Output the (x, y) coordinate of the center of the cell containing the given text.  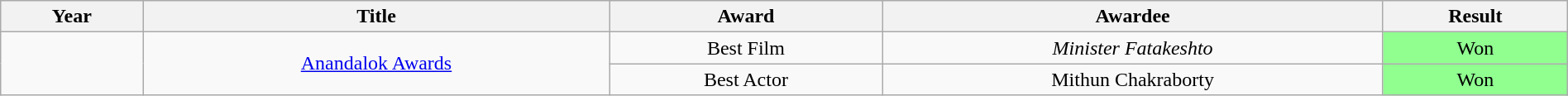
Mithun Chakraborty (1133, 79)
Title (376, 17)
Result (1475, 17)
Best Actor (746, 79)
Best Film (746, 48)
Anandalok Awards (376, 64)
Minister Fatakeshto (1133, 48)
Year (72, 17)
Award (746, 17)
Awardee (1133, 17)
